From the cell containing the given text, extract its center point as (X, Y) coordinate. 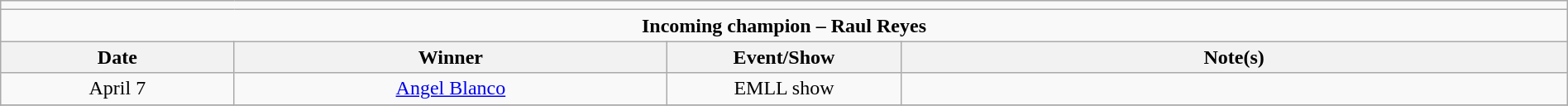
Incoming champion – Raul Reyes (784, 26)
Date (117, 57)
Note(s) (1234, 57)
Event/Show (784, 57)
Winner (451, 57)
Angel Blanco (451, 89)
EMLL show (784, 89)
April 7 (117, 89)
